Detect which cell encompasses the target text, then output its [X, Y] center coordinate. 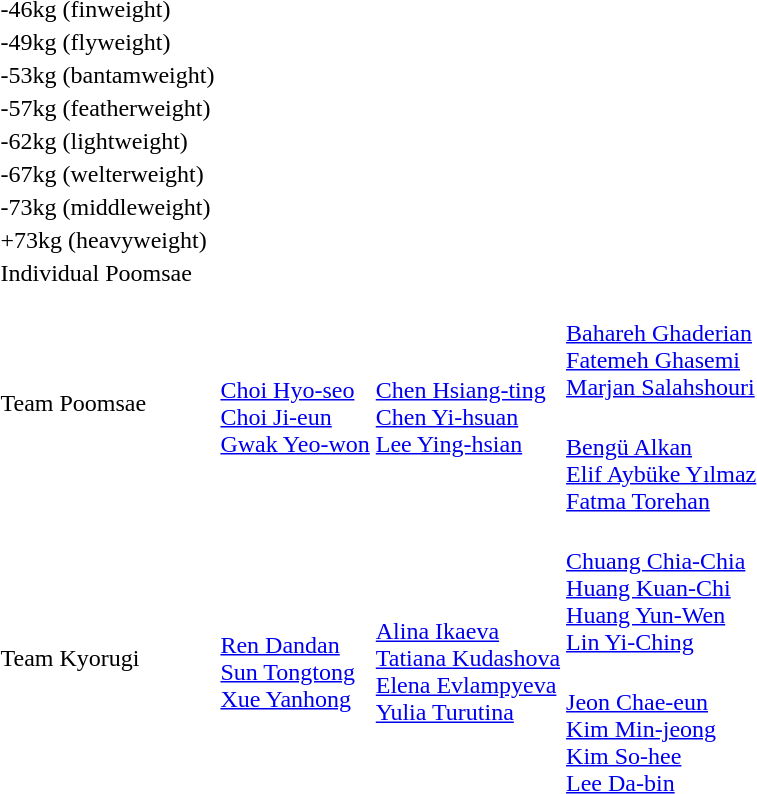
Choi Hyo-seoChoi Ji-eunGwak Yeo-won [295, 404]
Chen Hsiang-tingChen Yi-hsuanLee Ying-hsian [468, 404]
